Scan for the cell matching the given text and deliver its [x, y] coordinate at center. 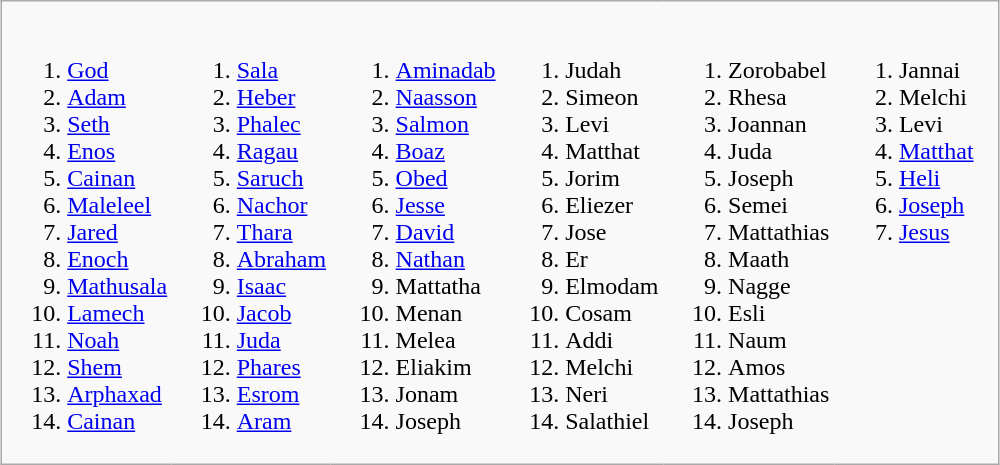
Sala Heber Phalec Ragau Saruch Nachor Thara Abraham Isaac Jacob Juda Phares Esrom Aram [252, 233]
Judah Simeon Levi Matthat Jorim Eliezer Jose Er Elmodam Cosam Addi Melchi Neri Salathiel [582, 233]
Aminadab Naasson Salmon Boaz Obed Jesse David Nathan Mattatha Menan Melea Eliakim Jonam Joseph [416, 233]
Jannai Melchi Levi Matthat Heli Joseph Jesus [916, 233]
God Adam Seth Enos Cainan Maleleel Jared Enoch Mathusala Lamech Noah Shem Arphaxad Cainan [87, 233]
Zorobabel Rhesa Joannan Juda Joseph Semei Mattathias Maath Nagge Esli Naum Amos Mattathias Joseph [748, 233]
